Extract the (x, y) coordinate from the center of the cell holding the provided text.  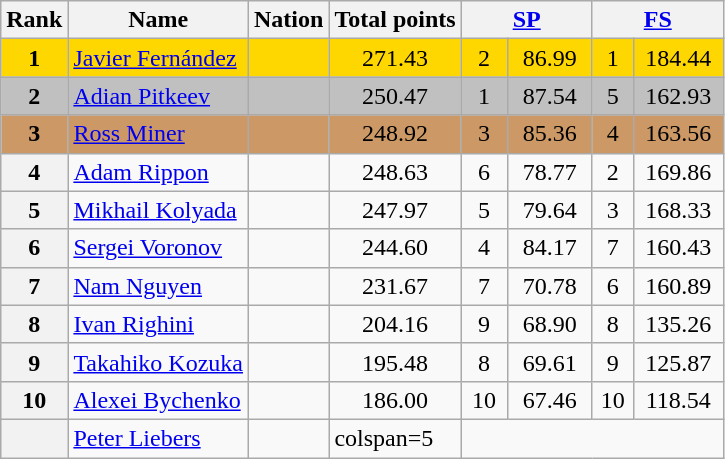
Nam Nguyen (158, 286)
85.36 (550, 134)
244.60 (395, 248)
Rank (34, 20)
Name (158, 20)
160.89 (678, 286)
Total points (395, 20)
Alexei Bychenko (158, 400)
169.86 (678, 172)
Adam Rippon (158, 172)
231.67 (395, 286)
168.33 (678, 210)
87.54 (550, 96)
68.90 (550, 324)
Nation (289, 20)
67.46 (550, 400)
Javier Fernández (158, 58)
250.47 (395, 96)
248.63 (395, 172)
204.16 (395, 324)
Takahiko Kozuka (158, 362)
Peter Liebers (158, 438)
FS (658, 20)
135.26 (678, 324)
79.64 (550, 210)
Adian Pitkeev (158, 96)
Sergei Voronov (158, 248)
SP (526, 20)
118.54 (678, 400)
163.56 (678, 134)
colspan=5 (395, 438)
84.17 (550, 248)
186.00 (395, 400)
271.43 (395, 58)
70.78 (550, 286)
248.92 (395, 134)
Mikhail Kolyada (158, 210)
162.93 (678, 96)
Ross Miner (158, 134)
125.87 (678, 362)
69.61 (550, 362)
247.97 (395, 210)
184.44 (678, 58)
195.48 (395, 362)
78.77 (550, 172)
Ivan Righini (158, 324)
86.99 (550, 58)
160.43 (678, 248)
